Locate the cell with the specified text and output its [x, y] center coordinate. 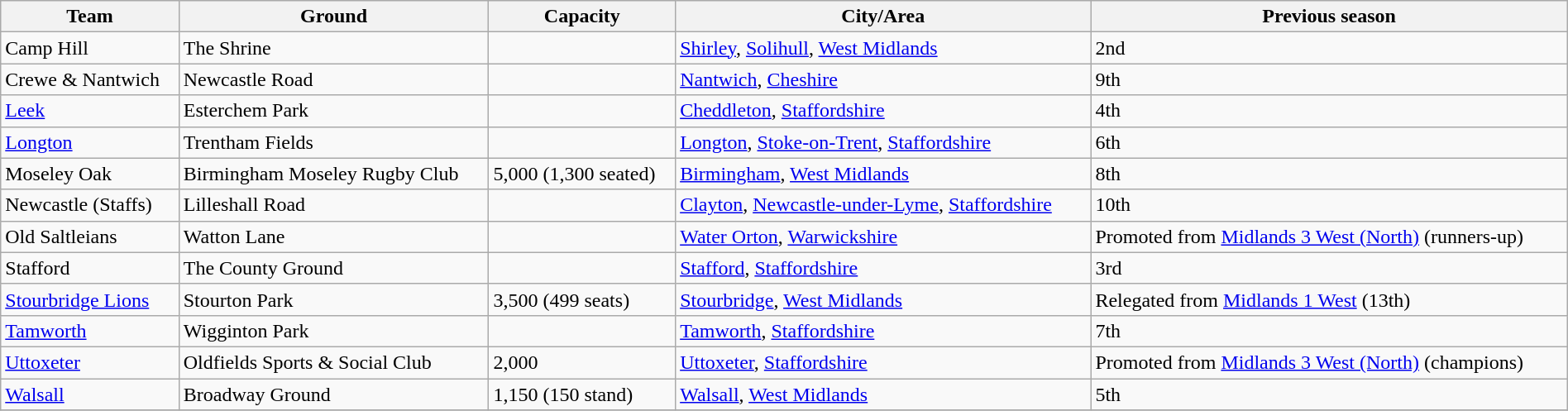
1,150 (150 stand) [582, 394]
Camp Hill [89, 48]
Shirley, Solihull, West Midlands [883, 48]
10th [1329, 205]
Uttoxeter [89, 362]
Stourbridge Lions [89, 299]
3,500 (499 seats) [582, 299]
The Shrine [334, 48]
7th [1329, 331]
Moseley Oak [89, 174]
Old Saltleians [89, 237]
Promoted from Midlands 3 West (North) (runners-up) [1329, 237]
Stafford [89, 268]
Lilleshall Road [334, 205]
8th [1329, 174]
Oldfields Sports & Social Club [334, 362]
Walsall [89, 394]
Birmingham Moseley Rugby Club [334, 174]
Newcastle Road [334, 79]
Newcastle (Staffs) [89, 205]
Wigginton Park [334, 331]
Relegated from Midlands 1 West (13th) [1329, 299]
Watton Lane [334, 237]
Clayton, Newcastle-under-Lyme, Staffordshire [883, 205]
Trentham Fields [334, 142]
Esterchem Park [334, 111]
Longton [89, 142]
3rd [1329, 268]
Walsall, West Midlands [883, 394]
Capacity [582, 17]
Stourbridge, West Midlands [883, 299]
The County Ground [334, 268]
6th [1329, 142]
Birmingham, West Midlands [883, 174]
2nd [1329, 48]
Team [89, 17]
Leek [89, 111]
Cheddleton, Staffordshire [883, 111]
5th [1329, 394]
Nantwich, Cheshire [883, 79]
Ground [334, 17]
4th [1329, 111]
Stafford, Staffordshire [883, 268]
City/Area [883, 17]
Promoted from Midlands 3 West (North) (champions) [1329, 362]
5,000 (1,300 seated) [582, 174]
Longton, Stoke-on-Trent, Staffordshire [883, 142]
Tamworth, Staffordshire [883, 331]
9th [1329, 79]
Previous season [1329, 17]
Crewe & Nantwich [89, 79]
Uttoxeter, Staffordshire [883, 362]
Stourton Park [334, 299]
Broadway Ground [334, 394]
2,000 [582, 362]
Tamworth [89, 331]
Water Orton, Warwickshire [883, 237]
